Locate the cell with the specified text and output its (X, Y) center coordinate. 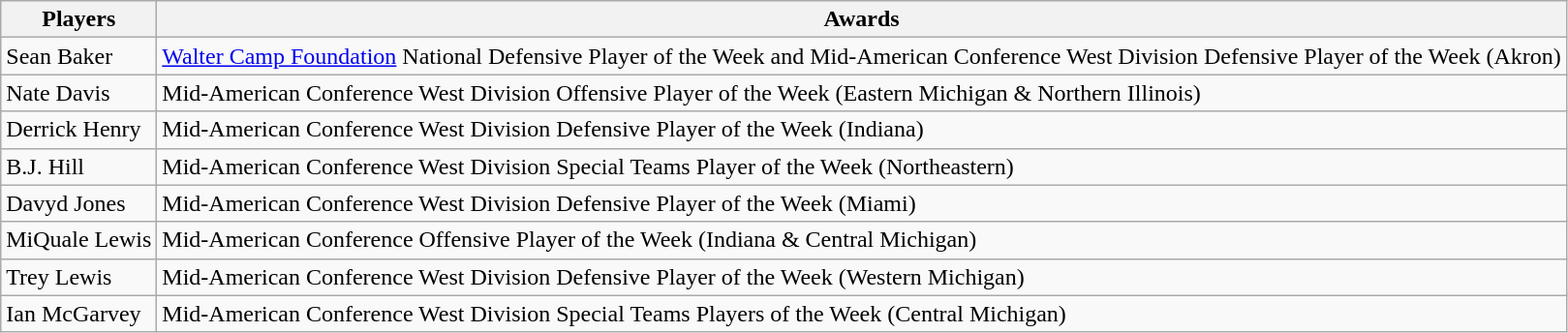
Davyd Jones (79, 203)
Players (79, 19)
Mid-American Conference West Division Offensive Player of the Week (Eastern Michigan & Northern Illinois) (862, 93)
MiQuale Lewis (79, 240)
Ian McGarvey (79, 314)
Mid-American Conference West Division Special Teams Player of the Week (Northeastern) (862, 166)
Mid-American Conference West Division Defensive Player of the Week (Western Michigan) (862, 277)
Mid-American Conference West Division Defensive Player of the Week (Indiana) (862, 130)
Awards (862, 19)
Derrick Henry (79, 130)
Walter Camp Foundation National Defensive Player of the Week and Mid-American Conference West Division Defensive Player of the Week (Akron) (862, 56)
Mid-American Conference Offensive Player of the Week (Indiana & Central Michigan) (862, 240)
Nate Davis (79, 93)
Mid-American Conference West Division Defensive Player of the Week (Miami) (862, 203)
Mid-American Conference West Division Special Teams Players of the Week (Central Michigan) (862, 314)
B.J. Hill (79, 166)
Trey Lewis (79, 277)
Sean Baker (79, 56)
